From the cell containing the given text, extract its center point as (X, Y) coordinate. 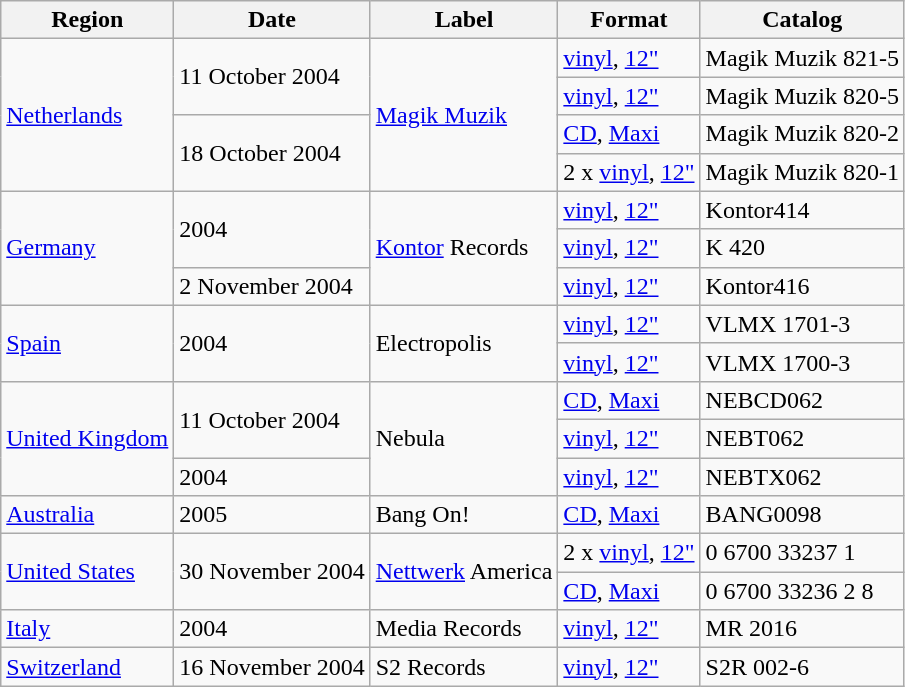
16 November 2004 (272, 667)
Format (629, 20)
Catalog (802, 20)
Bang On! (464, 515)
MR 2016 (802, 629)
Kontor Records (464, 248)
Magik Muzik (464, 115)
Kontor414 (802, 210)
S2 Records (464, 667)
2005 (272, 515)
Label (464, 20)
Switzerland (88, 667)
Australia (88, 515)
Date (272, 20)
Kontor416 (802, 286)
VLMX 1700-3 (802, 362)
Magik Muzik 820-2 (802, 134)
Germany (88, 248)
Netherlands (88, 115)
Nebula (464, 438)
Spain (88, 343)
United Kingdom (88, 438)
K 420 (802, 248)
0 6700 33237 1 (802, 553)
Italy (88, 629)
VLMX 1701-3 (802, 324)
0 6700 33236 2 8 (802, 591)
NEBCD062 (802, 400)
Magik Muzik 820-1 (802, 172)
Region (88, 20)
18 October 2004 (272, 153)
Electropolis (464, 343)
NEBTX062 (802, 477)
30 November 2004 (272, 572)
S2R 002-6 (802, 667)
2 November 2004 (272, 286)
Magik Muzik 821-5 (802, 58)
Media Records (464, 629)
NEBT062 (802, 438)
BANG0098 (802, 515)
United States (88, 572)
Magik Muzik 820-5 (802, 96)
Nettwerk America (464, 572)
